Locate the cell with the specified text and output its [x, y] center coordinate. 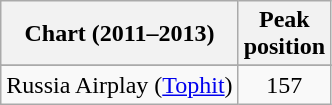
Russia Airplay (Tophit) [120, 85]
157 [284, 85]
Peakposition [284, 34]
Chart (2011–2013) [120, 34]
